Pinpoint the cell where the given text exists, returning its [x, y] midpoint coordinate. 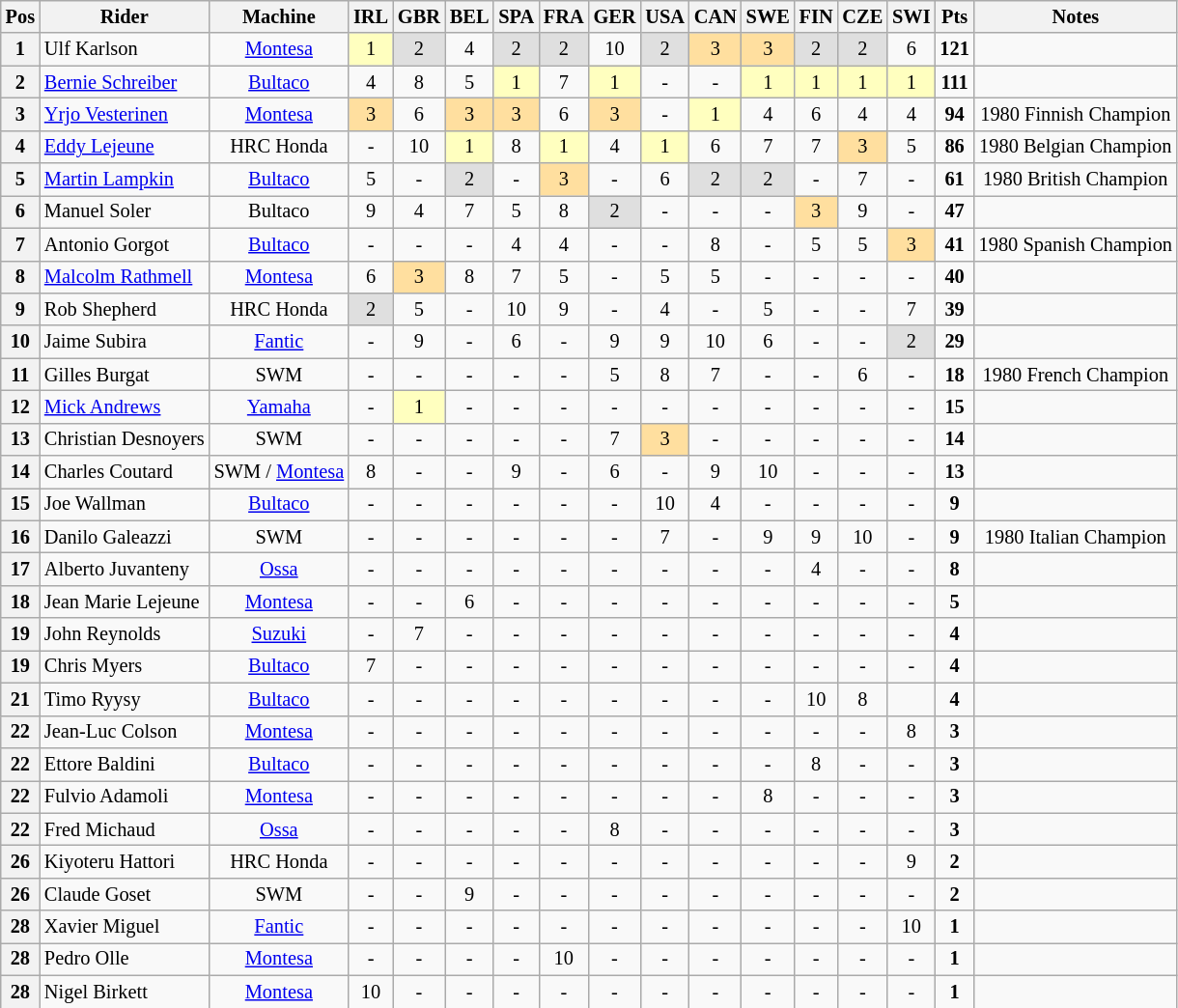
16 [20, 537]
Ulf Karlson [125, 49]
Pos [20, 16]
40 [954, 277]
Notes [1076, 16]
94 [954, 114]
John Reynolds [125, 634]
Manuel Soler [125, 211]
Antonio Gorgot [125, 244]
FRA [564, 16]
Timo Ryysy [125, 699]
SWI [912, 16]
111 [954, 82]
1980 Italian Champion [1076, 537]
1980 Finnish Champion [1076, 114]
Jean-Luc Colson [125, 732]
GBR [419, 16]
FIN [817, 16]
IRL [371, 16]
11 [20, 375]
Yamaha [279, 406]
SWE [769, 16]
Martin Lampkin [125, 180]
1980 Spanish Champion [1076, 244]
Jaime Subira [125, 342]
1980 Belgian Champion [1076, 147]
29 [954, 342]
47 [954, 211]
BEL [469, 16]
Nigel Birkett [125, 992]
Rob Shepherd [125, 309]
1980 French Champion [1076, 375]
39 [954, 309]
GER [615, 16]
Fred Michaud [125, 829]
61 [954, 180]
Christian Desnoyers [125, 439]
Claude Goset [125, 894]
17 [20, 569]
Charles Coutard [125, 472]
Pts [954, 16]
Kiyoteru Hattori [125, 861]
Alberto Juvanteny [125, 569]
Rider [125, 16]
Joe Wallman [125, 504]
SWM / Montesa [279, 472]
Suzuki [279, 634]
86 [954, 147]
41 [954, 244]
CZE [863, 16]
12 [20, 406]
Jean Marie Lejeune [125, 602]
Xavier Miguel [125, 927]
Yrjo Vesterinen [125, 114]
Eddy Lejeune [125, 147]
SPA [516, 16]
Gilles Burgat [125, 375]
Mick Andrews [125, 406]
USA [664, 16]
Chris Myers [125, 666]
Fulvio Adamoli [125, 797]
Machine [279, 16]
Ettore Baldini [125, 764]
Bernie Schreiber [125, 82]
21 [20, 699]
Malcolm Rathmell [125, 277]
CAN [715, 16]
1980 British Champion [1076, 180]
121 [954, 49]
Danilo Galeazzi [125, 537]
Pedro Olle [125, 959]
